Capture the cell that displays the provided text and extract its [x, y] central coordinate. 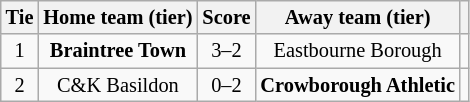
0–2 [226, 85]
C&K Basildon [118, 85]
Home team (tier) [118, 17]
Tie [20, 17]
Braintree Town [118, 51]
Crowborough Athletic [357, 85]
Score [226, 17]
1 [20, 51]
2 [20, 85]
Eastbourne Borough [357, 51]
3–2 [226, 51]
Away team (tier) [357, 17]
